For the text-containing cell, return its midpoint in (x, y) coordinate format. 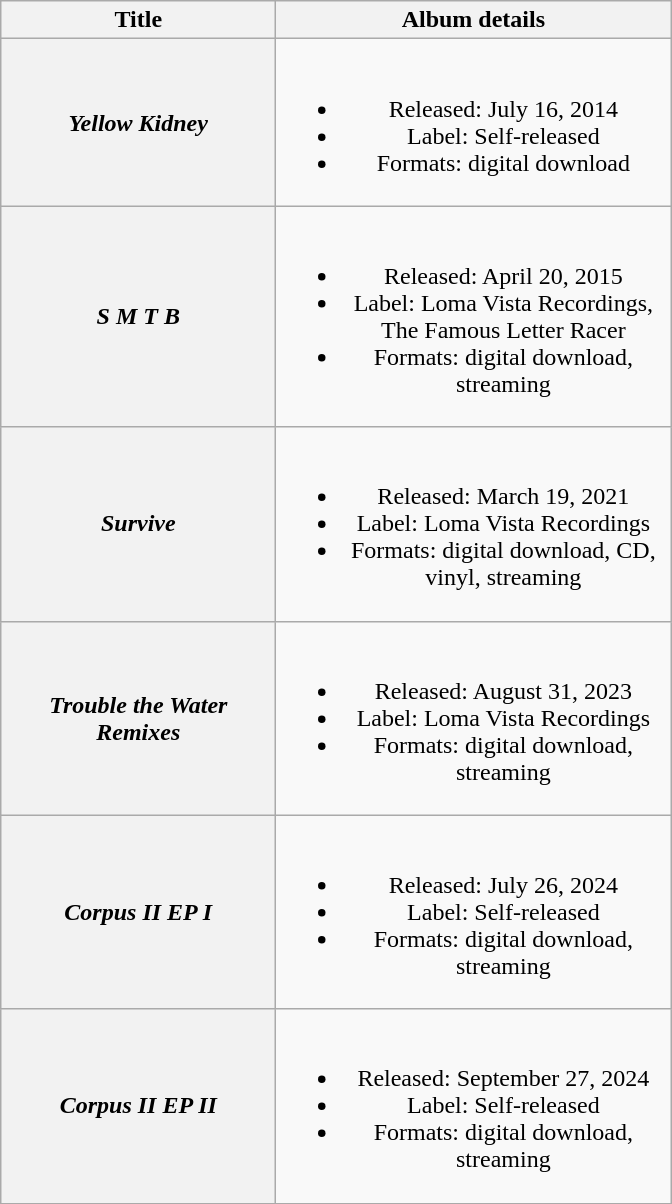
Released: July 26, 2024Label: Self-releasedFormats: digital download, streaming (474, 912)
Trouble the Water Remixes (138, 718)
Corpus II EP II (138, 1106)
Released: March 19, 2021Label: Loma Vista RecordingsFormats: digital download, CD, vinyl, streaming (474, 524)
Released: July 16, 2014Label: Self-releasedFormats: digital download (474, 122)
Title (138, 20)
S M T B (138, 316)
Released: August 31, 2023Label: Loma Vista RecordingsFormats: digital download, streaming (474, 718)
Survive (138, 524)
Released: September 27, 2024Label: Self-releasedFormats: digital download, streaming (474, 1106)
Album details (474, 20)
Corpus II EP I (138, 912)
Released: April 20, 2015Label: Loma Vista Recordings, The Famous Letter RacerFormats: digital download, streaming (474, 316)
Yellow Kidney (138, 122)
